For the text-containing cell, return its midpoint in [X, Y] coordinate format. 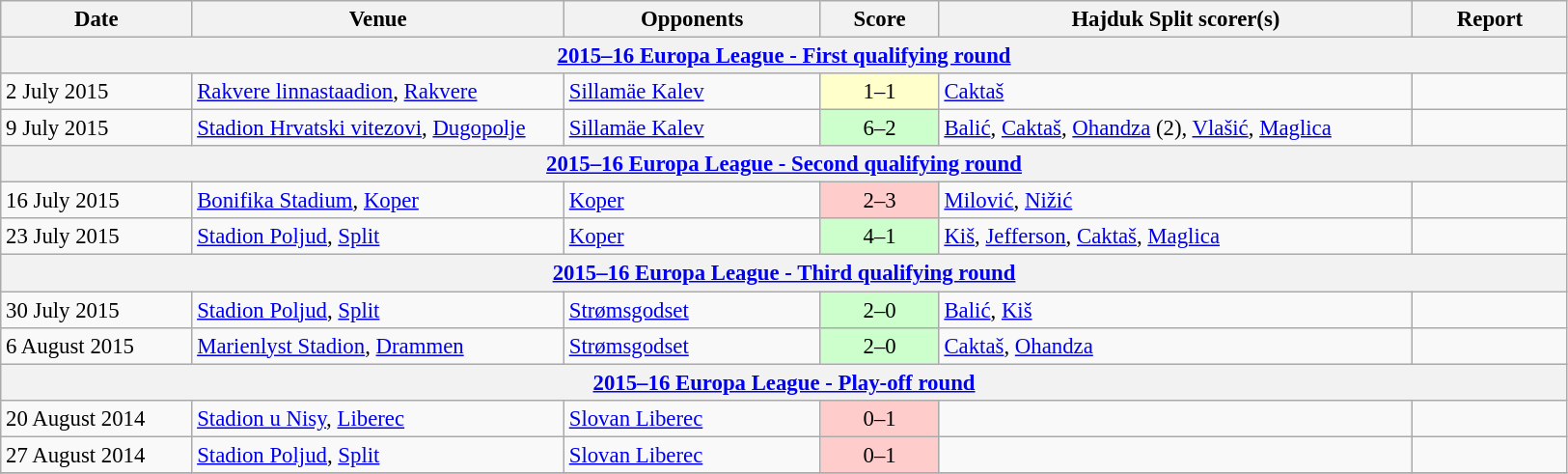
2015–16 Europa League - Third qualifying round [784, 273]
30 July 2015 [96, 310]
23 July 2015 [96, 237]
9 July 2015 [96, 128]
16 July 2015 [96, 201]
4–1 [880, 237]
2 July 2015 [96, 92]
Rakvere linnastaadion, Rakvere [378, 92]
Date [96, 19]
2015–16 Europa League - First qualifying round [784, 56]
20 August 2014 [96, 418]
Milović, Nižić [1175, 201]
Balić, Kiš [1175, 310]
Caktaš [1175, 92]
Marienlyst Stadion, Drammen [378, 346]
27 August 2014 [96, 455]
6 August 2015 [96, 346]
Opponents [692, 19]
Balić, Caktaš, Ohandza (2), Vlašić, Maglica [1175, 128]
Caktaš, Ohandza [1175, 346]
2015–16 Europa League - Second qualifying round [784, 164]
Stadion Hrvatski vitezovi, Dugopolje [378, 128]
Venue [378, 19]
2–3 [880, 201]
6–2 [880, 128]
2015–16 Europa League - Play-off round [784, 382]
Kiš, Jefferson, Caktaš, Maglica [1175, 237]
1–1 [880, 92]
Hajduk Split scorer(s) [1175, 19]
Stadion u Nisy, Liberec [378, 418]
Bonifika Stadium, Koper [378, 201]
Report [1490, 19]
Score [880, 19]
